Return [X, Y] of the center of cell containing provided text 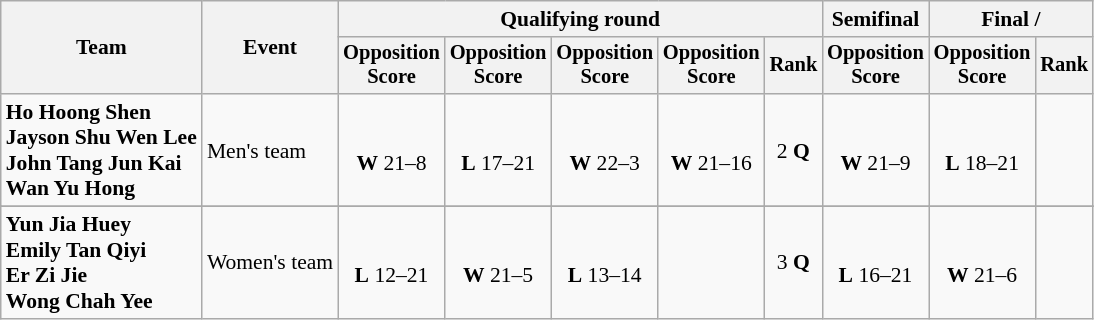
Yun Jia HueyEmily Tan QiyiEr Zi JieWong Chah Yee [102, 263]
2 Q [794, 150]
Semifinal [876, 19]
W 21–5 [498, 263]
Qualifying round [580, 19]
L 16–21 [876, 263]
Ho Hoong ShenJayson Shu Wen LeeJohn Tang Jun KaiWan Yu Hong [102, 150]
W 21–6 [982, 263]
W 21–16 [712, 150]
Men's team [270, 150]
L 18–21 [982, 150]
Event [270, 48]
W 21–8 [392, 150]
W 21–9 [876, 150]
W 22–3 [604, 150]
L 13–14 [604, 263]
3 Q [794, 263]
Women's team [270, 263]
L 12–21 [392, 263]
L 17–21 [498, 150]
Final / [1011, 19]
Team [102, 48]
